Provide the (X, Y) coordinate of the cell's center where the given text is located.  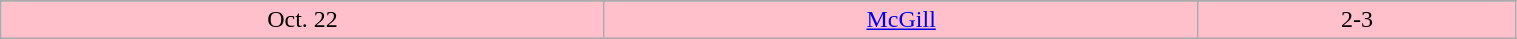
Oct. 22 (303, 20)
McGill (901, 20)
2-3 (1357, 20)
